Extract the [X, Y] coordinate from the center of the cell holding the provided text.  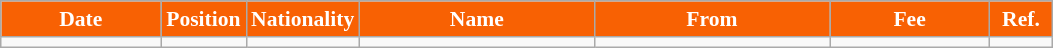
Position [204, 19]
Nationality [302, 19]
Date [81, 19]
From [712, 19]
Ref. [1022, 19]
Fee [910, 19]
Name [476, 19]
